Detect which cell encompasses the target text, then output its (x, y) center coordinate. 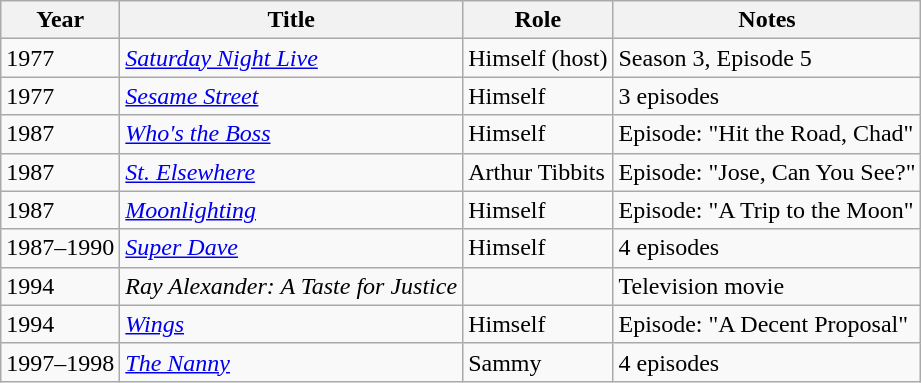
St. Elsewhere (292, 172)
Episode: "Jose, Can You See?" (767, 172)
Role (538, 20)
Wings (292, 324)
1987–1990 (60, 248)
3 episodes (767, 96)
Sammy (538, 362)
Himself (host) (538, 58)
Episode: "Hit the Road, Chad" (767, 134)
Super Dave (292, 248)
Saturday Night Live (292, 58)
Who's the Boss (292, 134)
Notes (767, 20)
Ray Alexander: A Taste for Justice (292, 286)
Title (292, 20)
1997–1998 (60, 362)
Moonlighting (292, 210)
The Nanny (292, 362)
Year (60, 20)
Arthur Tibbits (538, 172)
Episode: "A Trip to the Moon" (767, 210)
Television movie (767, 286)
Episode: "A Decent Proposal" (767, 324)
Sesame Street (292, 96)
Season 3, Episode 5 (767, 58)
